Output the [X, Y] coordinate of the center of the cell containing the given text.  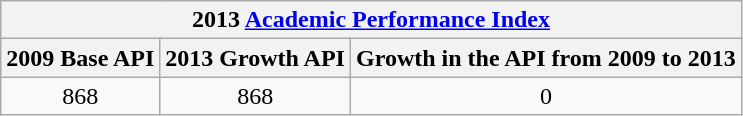
Growth in the API from 2009 to 2013 [546, 58]
0 [546, 96]
2009 Base API [80, 58]
2013 Growth API [256, 58]
2013 Academic Performance Index [372, 20]
